Scan for the cell matching the given text and deliver its (X, Y) coordinate at center. 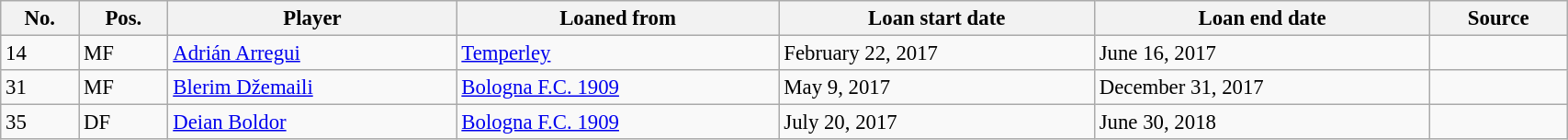
Blerim Džemaili (312, 87)
Loan end date (1262, 18)
Deian Boldor (312, 122)
35 (40, 122)
14 (40, 53)
June 16, 2017 (1262, 53)
DF (123, 122)
May 9, 2017 (937, 87)
Temperley (617, 53)
Source (1499, 18)
Adrián Arregui (312, 53)
Player (312, 18)
June 30, 2018 (1262, 122)
Loaned from (617, 18)
December 31, 2017 (1262, 87)
July 20, 2017 (937, 122)
31 (40, 87)
Pos. (123, 18)
February 22, 2017 (937, 53)
Loan start date (937, 18)
No. (40, 18)
